Provide the (X, Y) coordinate of the cell's center where the given text is located.  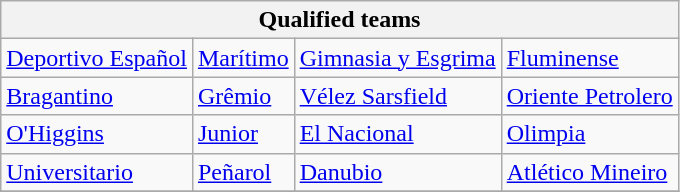
Vélez Sarsfield (398, 96)
Bragantino (97, 96)
Olimpia (590, 134)
Grêmio (243, 96)
Danubio (398, 172)
Deportivo Español (97, 58)
Junior (243, 134)
Peñarol (243, 172)
Marítimo (243, 58)
Gimnasia y Esgrima (398, 58)
Oriente Petrolero (590, 96)
O'Higgins (97, 134)
Fluminense (590, 58)
El Nacional (398, 134)
Universitario (97, 172)
Qualified teams (340, 20)
Atlético Mineiro (590, 172)
